Search for the cell housing the specified text and yield its [X, Y] center coordinate. 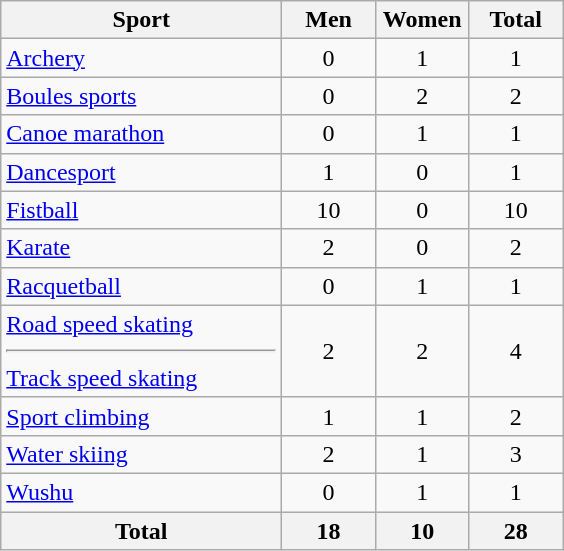
Sport [142, 20]
Women [422, 20]
Wushu [142, 492]
Fistball [142, 210]
Boules sports [142, 96]
18 [329, 531]
Racquetball [142, 286]
Archery [142, 58]
4 [516, 351]
Dancesport [142, 172]
3 [516, 454]
28 [516, 531]
Sport climbing [142, 416]
Water skiing [142, 454]
Men [329, 20]
Road speed skatingTrack speed skating [142, 351]
Canoe marathon [142, 134]
Karate [142, 248]
